Capture the cell that displays the provided text and extract its [X, Y] central coordinate. 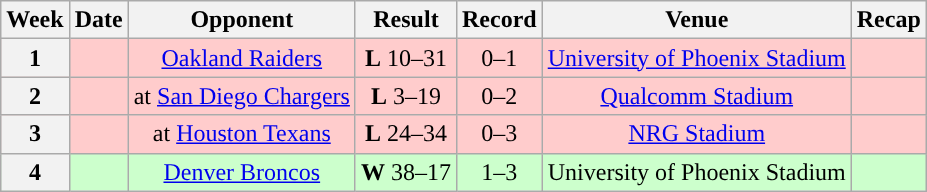
L 3–19 [406, 96]
1–3 [499, 172]
W 38–17 [406, 172]
Week [35, 20]
at Houston Texans [242, 134]
Recap [888, 20]
0–1 [499, 58]
2 [35, 96]
Date [98, 20]
at San Diego Chargers [242, 96]
Venue [696, 20]
4 [35, 172]
Result [406, 20]
Opponent [242, 20]
Record [499, 20]
Oakland Raiders [242, 58]
Denver Broncos [242, 172]
0–3 [499, 134]
3 [35, 134]
NRG Stadium [696, 134]
0–2 [499, 96]
Qualcomm Stadium [696, 96]
L 24–34 [406, 134]
L 10–31 [406, 58]
1 [35, 58]
